Return the (x, y) coordinate for the center point of the cell that contains the specified text.  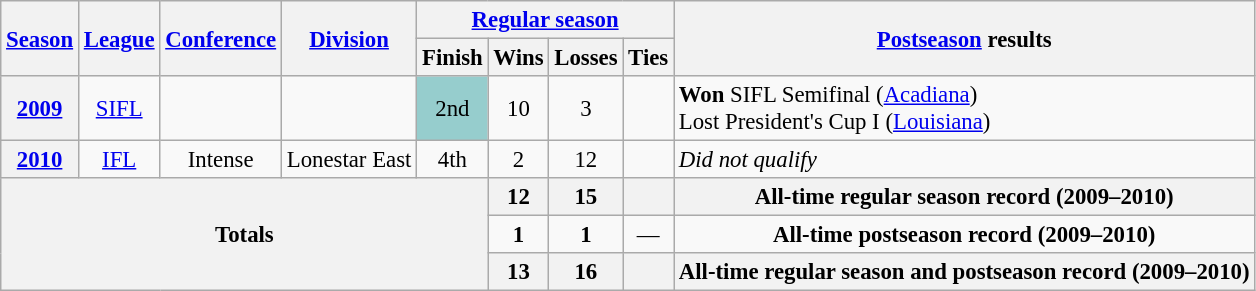
Postseason results (964, 38)
Wins (518, 58)
Division (348, 38)
— (648, 235)
IFL (118, 160)
Conference (221, 38)
3 (586, 108)
15 (586, 197)
Ties (648, 58)
League (118, 38)
Losses (586, 58)
Season (40, 38)
Regular season (546, 20)
Did not qualify (964, 160)
Lonestar East (348, 160)
2010 (40, 160)
Finish (452, 58)
2nd (452, 108)
Won SIFL Semifinal (Acadiana)Lost President's Cup I (Louisiana) (964, 108)
2 (518, 160)
Totals (244, 234)
10 (518, 108)
All-time postseason record (2009–2010) (964, 235)
2009 (40, 108)
Intense (221, 160)
All-time regular season record (2009–2010) (964, 197)
4th (452, 160)
SIFL (118, 108)
